Search for the cell housing the specified text and yield its (x, y) center coordinate. 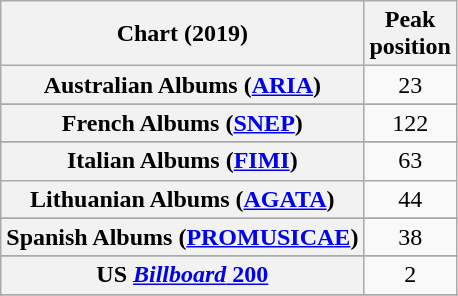
23 (410, 85)
French Albums (SNEP) (182, 123)
Australian Albums (ARIA) (182, 85)
Italian Albums (FIMI) (182, 161)
Spanish Albums (PROMUSICAE) (182, 237)
38 (410, 237)
2 (410, 275)
Peakposition (410, 34)
44 (410, 199)
63 (410, 161)
122 (410, 123)
US Billboard 200 (182, 275)
Lithuanian Albums (AGATA) (182, 199)
Chart (2019) (182, 34)
